For the text-containing cell, return its midpoint in (x, y) coordinate format. 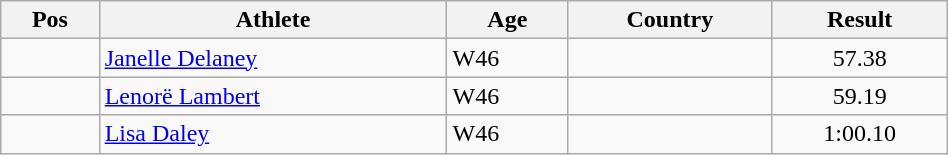
Pos (50, 20)
Country (670, 20)
1:00.10 (860, 134)
Result (860, 20)
Lisa Daley (273, 134)
59.19 (860, 96)
Lenorë Lambert (273, 96)
Janelle Delaney (273, 58)
57.38 (860, 58)
Athlete (273, 20)
Age (508, 20)
